Output the [X, Y] coordinate of the center of the cell containing the given text.  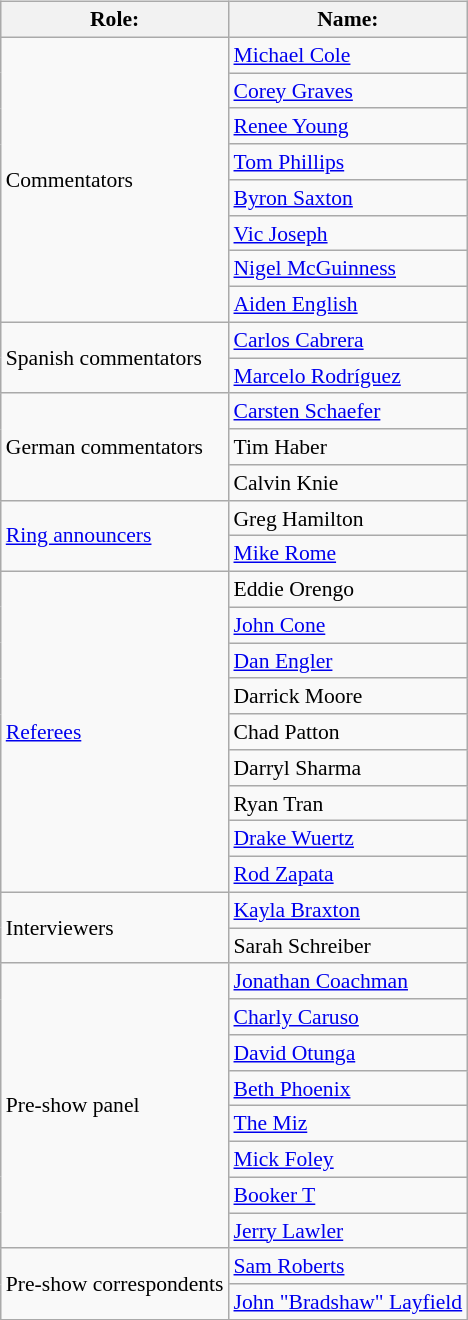
Michael Cole [348, 55]
Jerry Lawler [348, 1231]
Ring announcers [115, 536]
Commentators [115, 180]
Darryl Sharma [348, 768]
Role: [115, 20]
Rod Zapata [348, 875]
Darrick Moore [348, 696]
Eddie Orengo [348, 590]
Ryan Tran [348, 803]
Spanish commentators [115, 358]
Greg Hamilton [348, 518]
Carsten Schaefer [348, 411]
Byron Saxton [348, 198]
Nigel McGuinness [348, 269]
Marcelo Rodríguez [348, 376]
Tom Phillips [348, 162]
Aiden English [348, 305]
Carlos Cabrera [348, 340]
Referees [115, 732]
Booker T [348, 1195]
Charly Caruso [348, 1017]
Vic Joseph [348, 233]
John Cone [348, 625]
Sarah Schreiber [348, 946]
Mike Rome [348, 554]
Interviewers [115, 928]
The Miz [348, 1124]
David Otunga [348, 1053]
Chad Patton [348, 732]
Jonathan Coachman [348, 981]
Name: [348, 20]
Pre-show correspondents [115, 1284]
Calvin Knie [348, 483]
Tim Haber [348, 447]
Kayla Braxton [348, 910]
German commentators [115, 446]
Beth Phoenix [348, 1088]
Renee Young [348, 126]
Dan Engler [348, 661]
Sam Roberts [348, 1266]
Pre-show panel [115, 1106]
Mick Foley [348, 1160]
John "Bradshaw" Layfield [348, 1302]
Corey Graves [348, 91]
Drake Wuertz [348, 839]
